Detect which cell encompasses the target text, then output its (x, y) center coordinate. 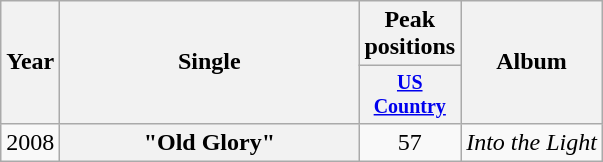
Into the Light (532, 142)
US Country (410, 94)
57 (410, 142)
Album (532, 62)
Peak positions (410, 34)
Year (30, 62)
"Old Glory" (210, 142)
Single (210, 62)
2008 (30, 142)
